Extract the (X, Y) coordinate from the center of the cell holding the provided text.  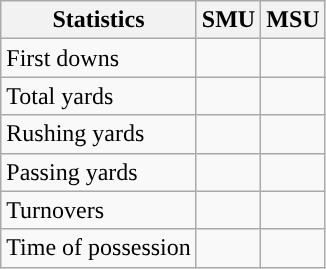
Rushing yards (99, 134)
First downs (99, 58)
Time of possession (99, 248)
Statistics (99, 20)
Turnovers (99, 210)
Passing yards (99, 172)
Total yards (99, 96)
SMU (228, 20)
MSU (293, 20)
